Identify which cell holds the provided text, then report its (x, y) central coordinate. 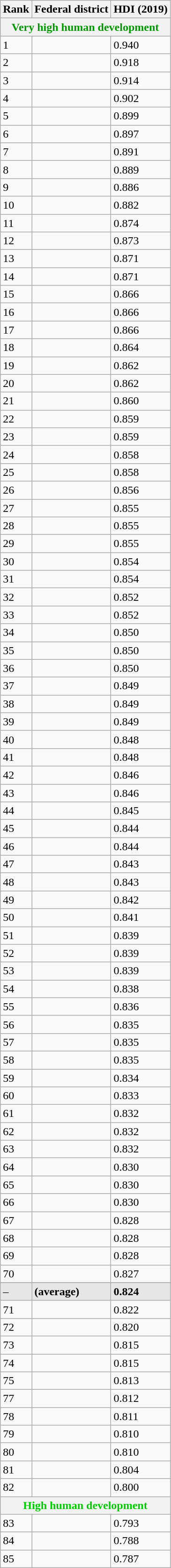
0.820 (141, 1327)
48 (16, 882)
0.824 (141, 1291)
29 (16, 544)
45 (16, 829)
39 (16, 722)
15 (16, 294)
– (16, 1291)
41 (16, 757)
55 (16, 1006)
0.793 (141, 1523)
59 (16, 1078)
0.811 (141, 1416)
0.845 (141, 811)
46 (16, 846)
78 (16, 1416)
42 (16, 775)
0.899 (141, 116)
0.800 (141, 1488)
HDI (2019) (141, 9)
79 (16, 1434)
19 (16, 365)
65 (16, 1185)
0.864 (141, 348)
7 (16, 152)
Rank (16, 9)
73 (16, 1345)
28 (16, 526)
61 (16, 1114)
0.856 (141, 490)
0.787 (141, 1559)
0.822 (141, 1309)
52 (16, 953)
57 (16, 1042)
13 (16, 259)
53 (16, 971)
0.812 (141, 1399)
0.833 (141, 1096)
0.889 (141, 169)
22 (16, 419)
0.827 (141, 1274)
Very high human development (85, 27)
43 (16, 793)
69 (16, 1256)
50 (16, 918)
58 (16, 1060)
63 (16, 1149)
44 (16, 811)
0.788 (141, 1541)
0.842 (141, 900)
0.834 (141, 1078)
0.897 (141, 134)
35 (16, 650)
6 (16, 134)
38 (16, 704)
11 (16, 223)
20 (16, 383)
Federal district (71, 9)
0.804 (141, 1470)
75 (16, 1381)
14 (16, 277)
54 (16, 989)
67 (16, 1220)
9 (16, 187)
0.886 (141, 187)
34 (16, 633)
0.918 (141, 63)
56 (16, 1024)
85 (16, 1559)
0.874 (141, 223)
82 (16, 1488)
25 (16, 472)
71 (16, 1309)
4 (16, 98)
2 (16, 63)
0.860 (141, 401)
60 (16, 1096)
49 (16, 900)
0.873 (141, 241)
0.914 (141, 80)
30 (16, 562)
12 (16, 241)
27 (16, 508)
70 (16, 1274)
81 (16, 1470)
8 (16, 169)
84 (16, 1541)
40 (16, 739)
74 (16, 1363)
72 (16, 1327)
36 (16, 668)
66 (16, 1203)
0.841 (141, 918)
1 (16, 45)
47 (16, 864)
18 (16, 348)
High human development (85, 1505)
62 (16, 1131)
26 (16, 490)
10 (16, 205)
0.940 (141, 45)
0.902 (141, 98)
16 (16, 312)
24 (16, 454)
5 (16, 116)
0.891 (141, 152)
17 (16, 330)
64 (16, 1167)
0.836 (141, 1006)
31 (16, 579)
23 (16, 437)
68 (16, 1238)
32 (16, 597)
21 (16, 401)
37 (16, 686)
77 (16, 1399)
80 (16, 1452)
83 (16, 1523)
0.838 (141, 989)
3 (16, 80)
(average) (71, 1291)
0.882 (141, 205)
33 (16, 615)
51 (16, 935)
0.813 (141, 1381)
